Search for the cell housing the specified text and yield its [X, Y] center coordinate. 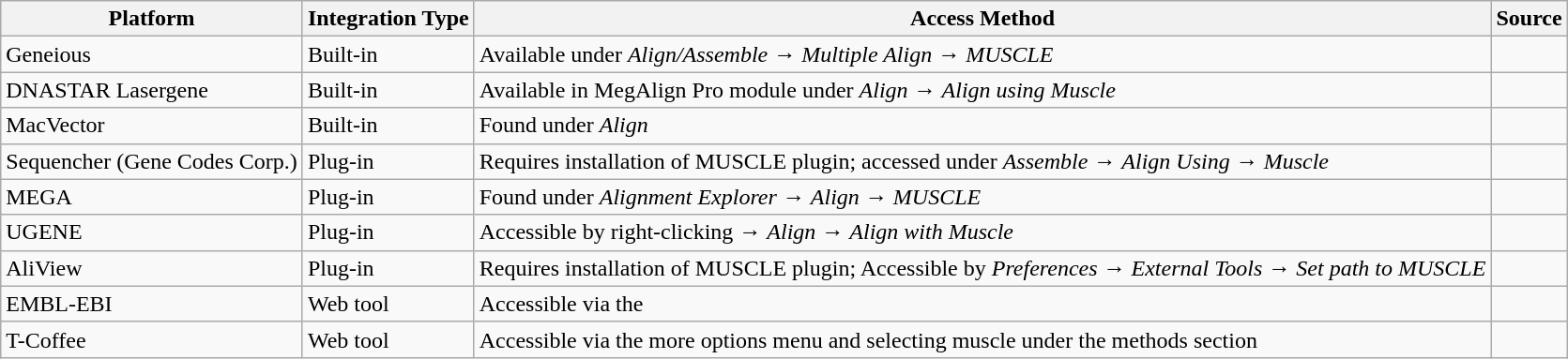
UGENE [152, 232]
Sequencher (Gene Codes Corp.) [152, 161]
MacVector [152, 126]
Access Method [982, 19]
AliView [152, 268]
DNASTAR Lasergene [152, 90]
Integration Type [388, 19]
MEGA [152, 197]
Source [1530, 19]
Platform [152, 19]
Available under Align/Assemble → Multiple Align → MUSCLE [982, 54]
Accessible via the more options menu and selecting muscle under the methods section [982, 339]
Found under Alignment Explorer → Align → MUSCLE [982, 197]
Geneious [152, 54]
T-Coffee [152, 339]
EMBL-EBI [152, 304]
Requires installation of MUSCLE plugin; accessed under Assemble → Align Using → Muscle [982, 161]
Available in MegAlign Pro module under Align → Align using Muscle [982, 90]
Accessible via the [982, 304]
Accessible by right-clicking → Align → Align with Muscle [982, 232]
Found under Align [982, 126]
Requires installation of MUSCLE plugin; Accessible by Preferences → External Tools → Set path to MUSCLE [982, 268]
